Return the [X, Y] coordinate for the center point of the cell that contains the specified text.  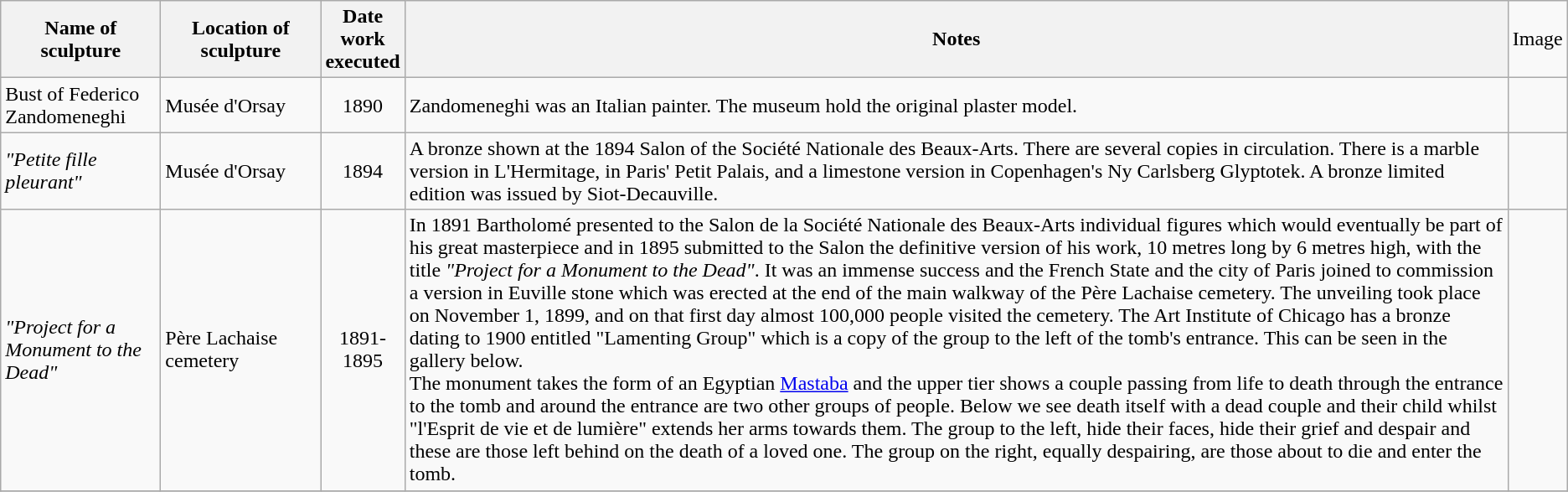
Notes [957, 39]
1890 [363, 106]
Père Lachaise cemetery [241, 350]
Name of sculpture [80, 39]
Zandomeneghi was an Italian painter. The museum hold the original plaster model. [957, 106]
"Project for a Monument to the Dead" [80, 350]
Bust of Federico Zandomeneghi [80, 106]
1891-1895 [363, 350]
Image [1538, 39]
Location of sculpture [241, 39]
1894 [363, 171]
"Petite fille pleurant" [80, 171]
Date work executed [363, 39]
